Determine the (x, y) coordinate at the center of the cell enclosing the given text.  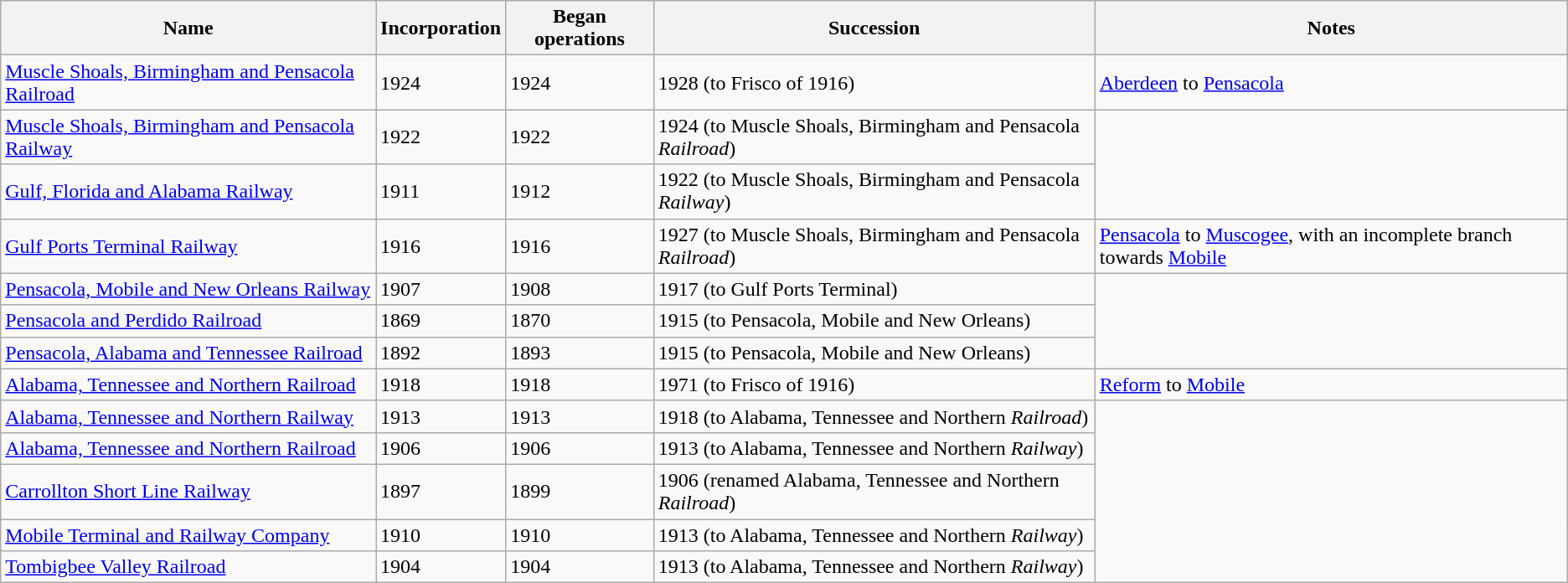
1912 (580, 191)
Alabama, Tennessee and Northern Railway (188, 416)
1869 (441, 321)
Mobile Terminal and Railway Company (188, 535)
Began operations (580, 28)
1918 (to Alabama, Tennessee and Northern Railroad) (874, 416)
Notes (1331, 28)
Muscle Shoals, Birmingham and Pensacola Railroad (188, 82)
1922 (to Muscle Shoals, Birmingham and Pensacola Railway) (874, 191)
Reform to Mobile (1331, 384)
1971 (to Frisco of 1916) (874, 384)
Gulf, Florida and Alabama Railway (188, 191)
Pensacola to Muscogee, with an incomplete branch towards Mobile (1331, 246)
1893 (580, 353)
Gulf Ports Terminal Railway (188, 246)
Carrollton Short Line Railway (188, 491)
Aberdeen to Pensacola (1331, 82)
1908 (580, 289)
Name (188, 28)
1899 (580, 491)
1917 (to Gulf Ports Terminal) (874, 289)
1907 (441, 289)
1928 (to Frisco of 1916) (874, 82)
Succession (874, 28)
1892 (441, 353)
Incorporation (441, 28)
1906 (renamed Alabama, Tennessee and Northern Railroad) (874, 491)
Tombigbee Valley Railroad (188, 567)
Pensacola, Mobile and New Orleans Railway (188, 289)
1911 (441, 191)
Pensacola, Alabama and Tennessee Railroad (188, 353)
Muscle Shoals, Birmingham and Pensacola Railway (188, 137)
1924 (to Muscle Shoals, Birmingham and Pensacola Railroad) (874, 137)
Pensacola and Perdido Railroad (188, 321)
1927 (to Muscle Shoals, Birmingham and Pensacola Railroad) (874, 246)
1870 (580, 321)
1897 (441, 491)
